For the text-containing cell, return its midpoint in [x, y] coordinate format. 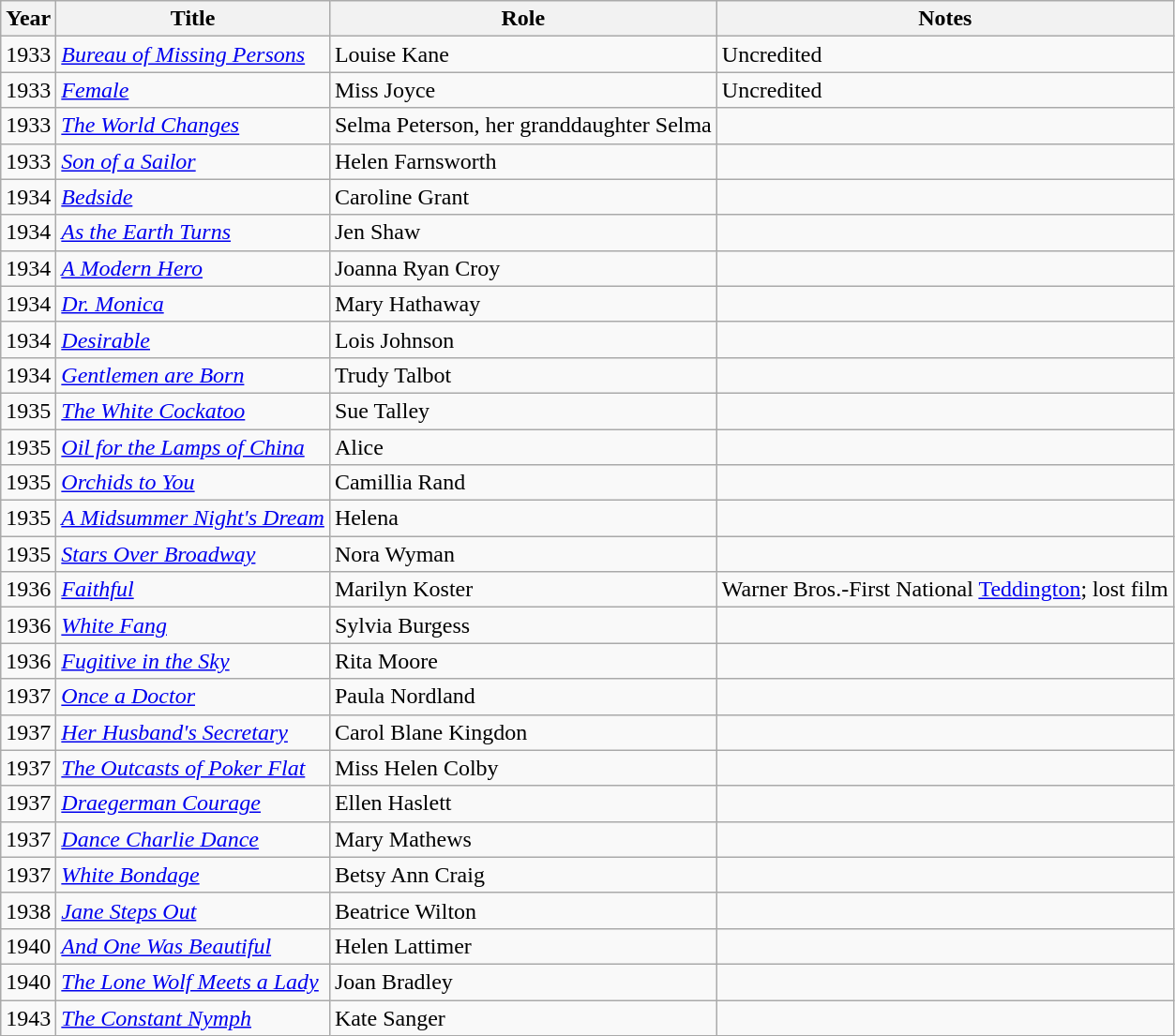
Desirable [193, 339]
The World Changes [193, 126]
Stars Over Broadway [193, 554]
Joan Bradley [523, 982]
The White Cockatoo [193, 411]
Dance Charlie Dance [193, 839]
Caroline Grant [523, 197]
Jen Shaw [523, 233]
The Lone Wolf Meets a Lady [193, 982]
Role [523, 19]
Helena [523, 518]
Betsy Ann Craig [523, 875]
Alice [523, 447]
Marilyn Koster [523, 590]
Jane Steps Out [193, 910]
Faithful [193, 590]
Sue Talley [523, 411]
Bedside [193, 197]
Helen Farnsworth [523, 161]
And One Was Beautiful [193, 946]
Draegerman Courage [193, 803]
Her Husband's Secretary [193, 732]
A Modern Hero [193, 268]
Orchids to You [193, 483]
Lois Johnson [523, 339]
Mary Hathaway [523, 304]
Joanna Ryan Croy [523, 268]
Bureau of Missing Persons [193, 54]
Fugitive in the Sky [193, 661]
Paula Nordland [523, 697]
Miss Joyce [523, 90]
Mary Mathews [523, 839]
Camillia Rand [523, 483]
Gentlemen are Born [193, 375]
Trudy Talbot [523, 375]
Rita Moore [523, 661]
White Bondage [193, 875]
As the Earth Turns [193, 233]
Helen Lattimer [523, 946]
Year [28, 19]
Selma Peterson, her granddaughter Selma [523, 126]
Son of a Sailor [193, 161]
A Midsummer Night's Dream [193, 518]
1938 [28, 910]
Kate Sanger [523, 1017]
Nora Wyman [523, 554]
Oil for the Lamps of China [193, 447]
1943 [28, 1017]
Title [193, 19]
Notes [945, 19]
Warner Bros.-First National Teddington; lost film [945, 590]
Once a Doctor [193, 697]
Miss Helen Colby [523, 768]
Beatrice Wilton [523, 910]
Dr. Monica [193, 304]
Female [193, 90]
The Constant Nymph [193, 1017]
White Fang [193, 625]
Ellen Haslett [523, 803]
Carol Blane Kingdon [523, 732]
Louise Kane [523, 54]
The Outcasts of Poker Flat [193, 768]
Sylvia Burgess [523, 625]
